Extract the [X, Y] coordinate from the center of the cell holding the provided text.  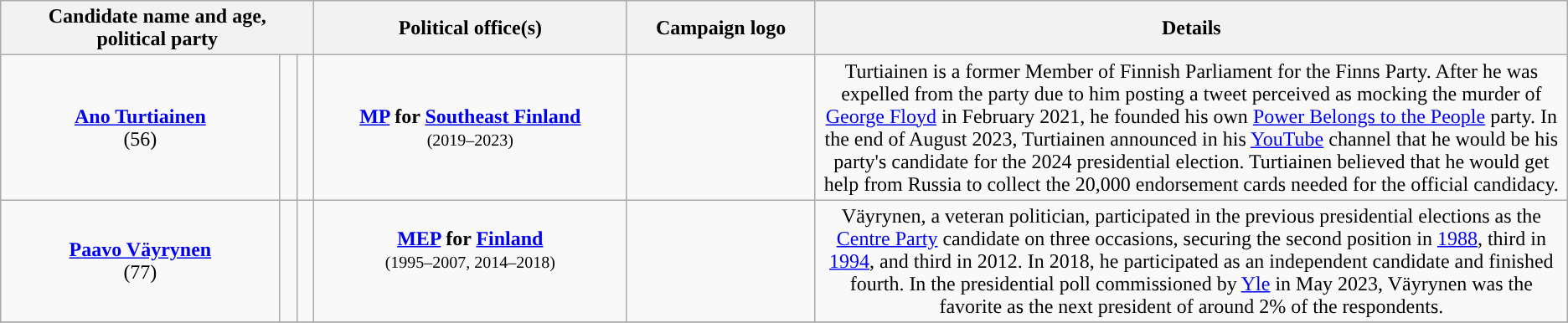
Campaign logo [721, 28]
MEP for Finland(1995–2007, 2014–2018) [471, 261]
Paavo Väyrynen(77) [141, 261]
Ano Turtiainen(56) [141, 127]
Details [1191, 28]
Political office(s) [471, 28]
Candidate name and age,political party [157, 28]
MP for Southeast Finland(2019–2023) [471, 127]
